Search for the cell housing the specified text and yield its [x, y] center coordinate. 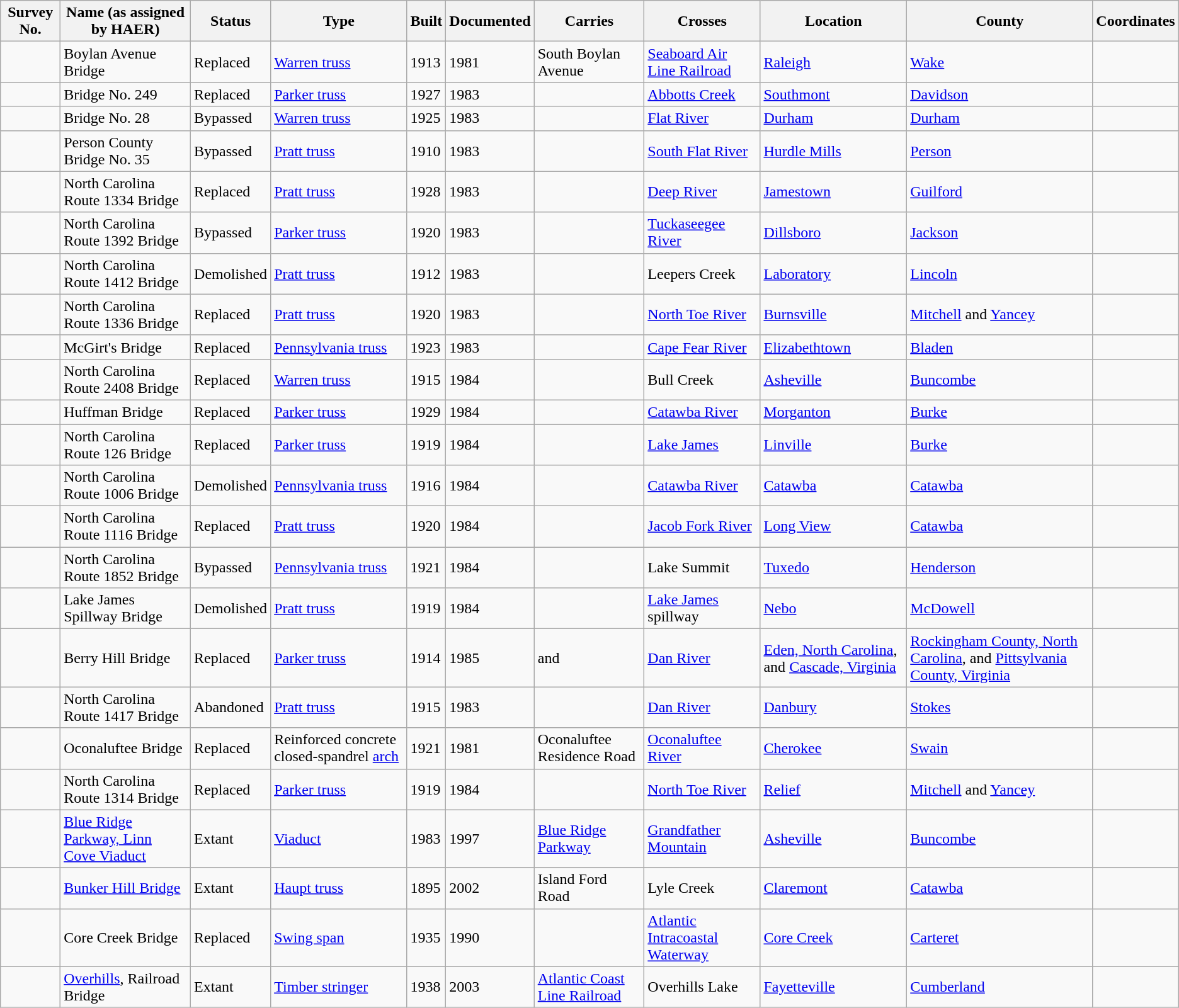
Person County Bridge No. 35 [126, 151]
Name (as assigned by HAER) [126, 21]
Tuxedo [834, 568]
Henderson [1000, 568]
Cherokee [834, 748]
Lyle Creek [702, 888]
North Carolina Route 1392 Bridge [126, 233]
Abbotts Creek [702, 94]
Boylan Avenue Bridge [126, 62]
Deep River [702, 191]
County [1000, 21]
Timber stringer [339, 987]
Stokes [1000, 708]
Swain [1000, 748]
Lake Summit [702, 568]
Blue Ridge Parkway [589, 839]
1935 [426, 937]
North Carolina Route 1852 Bridge [126, 568]
Bridge No. 249 [126, 94]
Atlantic Coast Line Railroad [589, 987]
North Carolina Route 1412 Bridge [126, 273]
Bridge No. 28 [126, 118]
Reinforced concrete closed-spandrel arch [339, 748]
Crosses [702, 21]
1928 [426, 191]
Elizabethtown [834, 347]
Survey No. [30, 21]
McDowell [1000, 608]
North Carolina Route 1336 Bridge [126, 315]
Danbury [834, 708]
Oconaluftee River [702, 748]
Status [231, 21]
Viaduct [339, 839]
Seaboard Air Line Railroad [702, 62]
2003 [490, 987]
1985 [490, 658]
Lincoln [1000, 273]
Type [339, 21]
Relief [834, 790]
Burnsville [834, 315]
Oconaluftee Residence Road [589, 748]
2002 [490, 888]
North Carolina Route 126 Bridge [126, 445]
Linville [834, 445]
Rockingham County, North Carolina, and Pittsylvania County, Virginia [1000, 658]
Carteret [1000, 937]
North Carolina Route 1334 Bridge [126, 191]
Bladen [1000, 347]
1912 [426, 273]
Atlantic Intracoastal Waterway [702, 937]
Location [834, 21]
1929 [426, 412]
Island Ford Road [589, 888]
Oconaluftee Bridge [126, 748]
Flat River [702, 118]
South Flat River [702, 151]
Cumberland [1000, 987]
Huffman Bridge [126, 412]
1913 [426, 62]
Eden, North Carolina, and Cascade, Virginia [834, 658]
Haupt truss [339, 888]
Southmont [834, 94]
Abandoned [231, 708]
Hurdle Mills [834, 151]
Lake James [702, 445]
Laboratory [834, 273]
North Carolina Route 1417 Bridge [126, 708]
Long View [834, 526]
Jackson [1000, 233]
Berry Hill Bridge [126, 658]
1895 [426, 888]
North Carolina Route 1006 Bridge [126, 486]
Guilford [1000, 191]
Fayetteville [834, 987]
Bull Creek [702, 379]
Blue Ridge Parkway, Linn Cove Viaduct [126, 839]
and [589, 658]
Jacob Fork River [702, 526]
1927 [426, 94]
Jamestown [834, 191]
Morganton [834, 412]
Overhills, Railroad Bridge [126, 987]
Person [1000, 151]
Claremont [834, 888]
1997 [490, 839]
Built [426, 21]
Davidson [1000, 94]
Bunker Hill Bridge [126, 888]
1925 [426, 118]
Nebo [834, 608]
Lake James Spillway Bridge [126, 608]
Dillsboro [834, 233]
1914 [426, 658]
Swing span [339, 937]
Core Creek [834, 937]
Leepers Creek [702, 273]
North Carolina Route 2408 Bridge [126, 379]
North Carolina Route 1116 Bridge [126, 526]
Wake [1000, 62]
Grandfather Mountain [702, 839]
Tuckaseegee River [702, 233]
Lake James spillway [702, 608]
Documented [490, 21]
Overhills Lake [702, 987]
Carries [589, 21]
Core Creek Bridge [126, 937]
McGirt's Bridge [126, 347]
North Carolina Route 1314 Bridge [126, 790]
1938 [426, 987]
1923 [426, 347]
1990 [490, 937]
Coordinates [1136, 21]
Cape Fear River [702, 347]
South Boylan Avenue [589, 62]
1910 [426, 151]
Raleigh [834, 62]
1916 [426, 486]
